Return [x, y] of the center of cell containing provided text 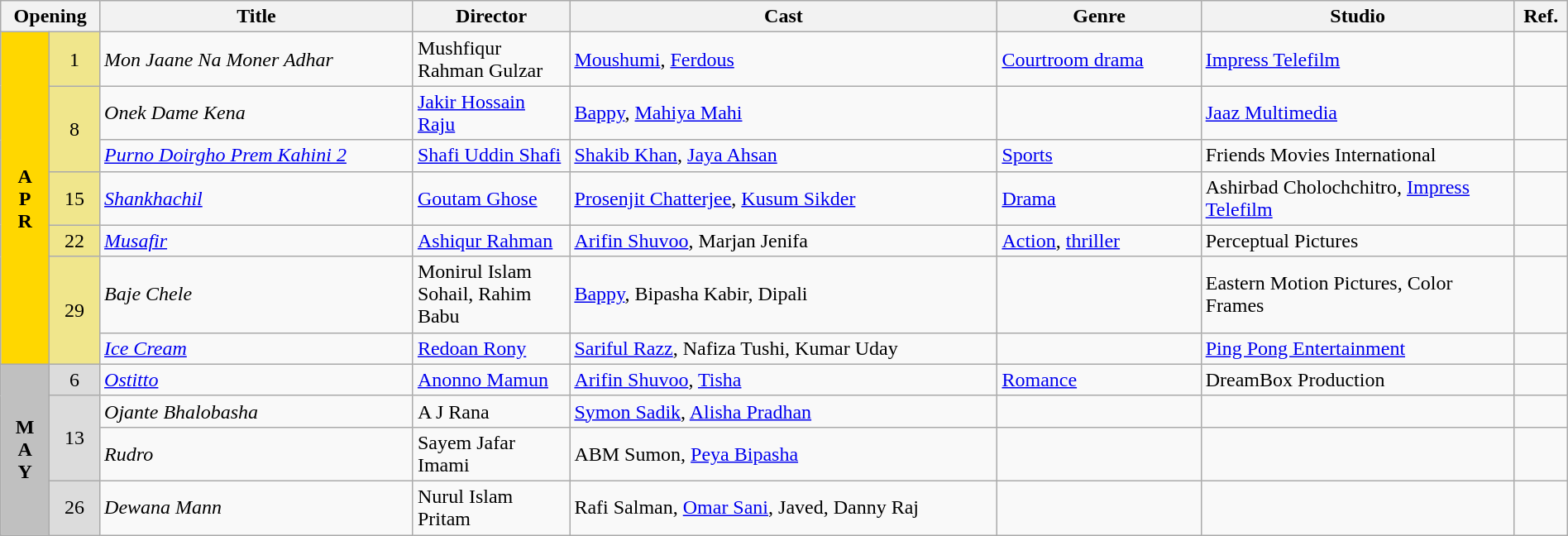
Ostitto [256, 380]
26 [74, 508]
22 [74, 241]
Perceptual Pictures [1358, 241]
Opening [50, 17]
Friends Movies International [1358, 156]
Goutam Ghose [491, 199]
8 [74, 129]
Impress Telefilm [1358, 60]
DreamBox Production [1358, 380]
15 [74, 199]
Redoan Rony [491, 348]
Onek Dame Kena [256, 112]
Musafir [256, 241]
Ref. [1541, 17]
Monirul Islam Sohail, Rahim Babu [491, 294]
Baje Chele [256, 294]
Prosenjit Chatterjee, Kusum Sikder [784, 199]
Action, thriller [1099, 241]
Ashiqur Rahman [491, 241]
Mushfiqur Rahman Gulzar [491, 60]
Studio [1358, 17]
MAY [25, 449]
Shankhachil [256, 199]
Eastern Motion Pictures, Color Frames [1358, 294]
Drama [1099, 199]
Bappy, Bipasha Kabir, Dipali [784, 294]
Dewana Mann [256, 508]
Courtroom drama [1099, 60]
Purno Doirgho Prem Kahini 2 [256, 156]
ABM Sumon, Peya Bipasha [784, 453]
29 [74, 310]
Ice Cream [256, 348]
Sariful Razz, Nafiza Tushi, Kumar Uday [784, 348]
6 [74, 380]
Jaaz Multimedia [1358, 112]
A J Rana [491, 411]
Arifin Shuvoo, Marjan Jenifa [784, 241]
Jakir Hossain Raju [491, 112]
Sports [1099, 156]
Director [491, 17]
Title [256, 17]
Shafi Uddin Shafi [491, 156]
Mon Jaane Na Moner Adhar [256, 60]
Anonno Mamun [491, 380]
Cast [784, 17]
Rudro [256, 453]
1 [74, 60]
Moushumi, Ferdous [784, 60]
Bappy, Mahiya Mahi [784, 112]
Romance [1099, 380]
Nurul Islam Pritam [491, 508]
13 [74, 438]
Rafi Salman, Omar Sani, Javed, Danny Raj [784, 508]
Ping Pong Entertainment [1358, 348]
Arifin Shuvoo, Tisha [784, 380]
Ojante Bhalobasha [256, 411]
Symon Sadik, Alisha Pradhan [784, 411]
APR [25, 199]
Ashirbad Cholochchitro, Impress Telefilm [1358, 199]
Genre [1099, 17]
Shakib Khan, Jaya Ahsan [784, 156]
Sayem Jafar Imami [491, 453]
